Pinpoint the cell where the given text exists, returning its [x, y] midpoint coordinate. 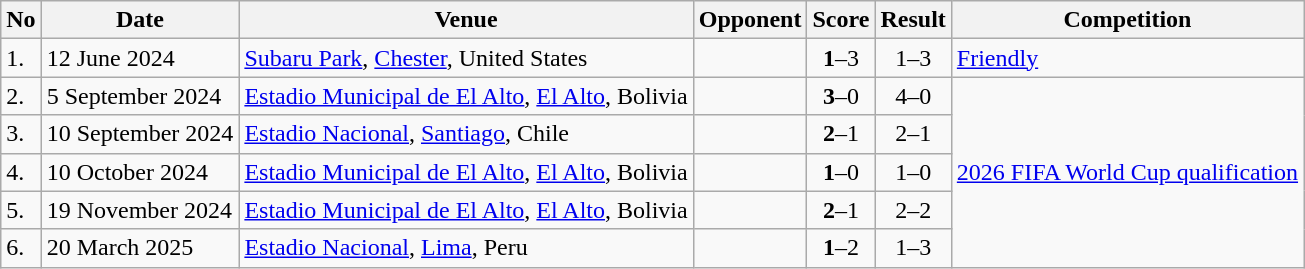
Venue [466, 20]
Score [841, 20]
Result [913, 20]
4. [21, 172]
5 September 2024 [140, 96]
2. [21, 96]
Estadio Nacional, Santiago, Chile [466, 134]
10 October 2024 [140, 172]
6. [21, 248]
5. [21, 210]
Friendly [1127, 58]
Opponent [750, 20]
Competition [1127, 20]
4–0 [913, 96]
19 November 2024 [140, 210]
2–2 [913, 210]
3. [21, 134]
1–2 [841, 248]
Estadio Nacional, Lima, Peru [466, 248]
Subaru Park, Chester, United States [466, 58]
12 June 2024 [140, 58]
20 March 2025 [140, 248]
No [21, 20]
1. [21, 58]
Date [140, 20]
2026 FIFA World Cup qualification [1127, 172]
3–0 [841, 96]
10 September 2024 [140, 134]
